Scan for the cell matching the given text and deliver its [x, y] coordinate at center. 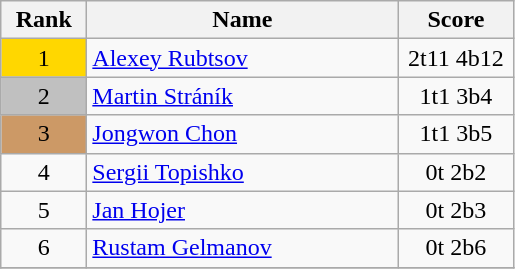
0t 2b3 [456, 210]
Rank [44, 20]
0t 2b6 [456, 248]
5 [44, 210]
3 [44, 134]
4 [44, 172]
Score [456, 20]
1t1 3b5 [456, 134]
Rustam Gelmanov [242, 248]
2 [44, 96]
Jongwon Chon [242, 134]
Alexey Rubtsov [242, 58]
0t 2b2 [456, 172]
1 [44, 58]
Jan Hojer [242, 210]
6 [44, 248]
Martin Stráník [242, 96]
Sergii Topishko [242, 172]
2t11 4b12 [456, 58]
1t1 3b4 [456, 96]
Name [242, 20]
